Detect which cell encompasses the target text, then output its (x, y) center coordinate. 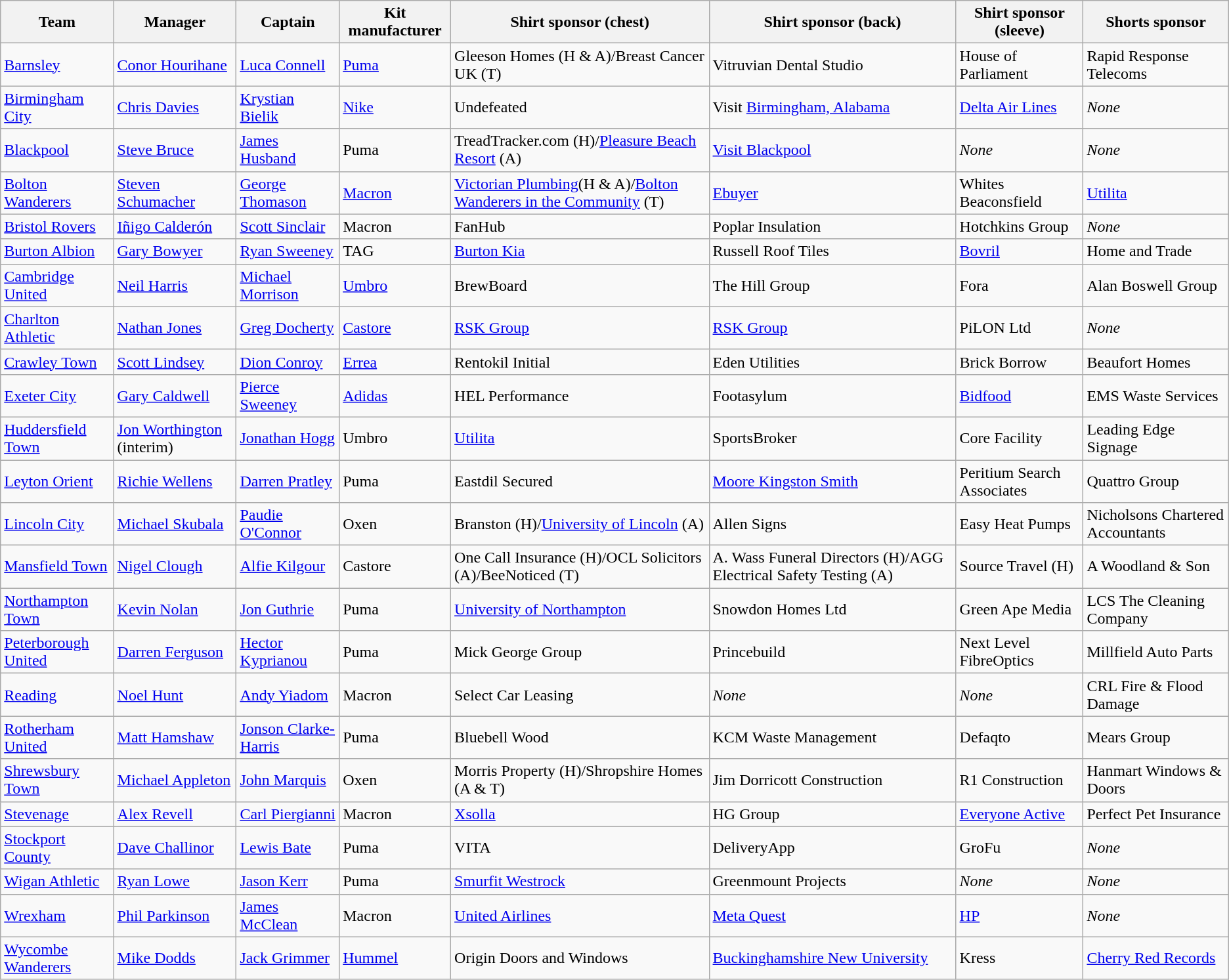
Everyone Active (1020, 814)
A. Wass Funeral Directors (H)/AGG Electrical Safety Testing (A) (832, 567)
Jonson Clarke-Harris (288, 738)
Poplar Insulation (832, 226)
Nigel Clough (175, 567)
Paudie O'Connor (288, 524)
Hummel (395, 958)
Rotherham United (57, 738)
Dave Challinor (175, 848)
Stevenage (57, 814)
Russell Roof Tiles (832, 251)
Origin Doors and Windows (580, 958)
Pierce Sweeney (288, 395)
Shirt sponsor (back) (832, 22)
Perfect Pet Insurance (1155, 814)
Neil Harris (175, 285)
Shorts sponsor (1155, 22)
Jim Dorricott Construction (832, 780)
Captain (288, 22)
Princebuild (832, 652)
FanHub (580, 226)
SportsBroker (832, 438)
VITA (580, 848)
Undefeated (580, 108)
Manager (175, 22)
Easy Heat Pumps (1020, 524)
Morris Property (H)/Shropshire Homes (A & T) (580, 780)
Source Travel (H) (1020, 567)
Jon Worthington (interim) (175, 438)
Hector Kyprianou (288, 652)
Phil Parkinson (175, 915)
Beaufort Homes (1155, 362)
Eastdil Secured (580, 480)
Rentokil Initial (580, 362)
Leading Edge Signage (1155, 438)
John Marquis (288, 780)
Cherry Red Records (1155, 958)
Bidfood (1020, 395)
Gary Bowyer (175, 251)
Bovril (1020, 251)
Footasylum (832, 395)
Steven Schumacher (175, 193)
House of Parliament (1020, 64)
Krystian Bielik (288, 108)
Alan Boswell Group (1155, 285)
Burton Kia (580, 251)
Home and Trade (1155, 251)
Meta Quest (832, 915)
Reading (57, 694)
Victorian Plumbing(H & A)/Bolton Wanderers in the Community (T) (580, 193)
University of Northampton (580, 609)
Lincoln City (57, 524)
Green Ape Media (1020, 609)
Scott Lindsey (175, 362)
DeliveryApp (832, 848)
Northampton Town (57, 609)
Darren Pratley (288, 480)
The Hill Group (832, 285)
LCS The Cleaning Company (1155, 609)
Snowdon Homes Ltd (832, 609)
HP (1020, 915)
BrewBoard (580, 285)
Hotchkins Group (1020, 226)
Delta Air Lines (1020, 108)
Mansfield Town (57, 567)
Smurfit Westrock (580, 882)
Eden Utilities (832, 362)
Allen Signs (832, 524)
Moore Kingston Smith (832, 480)
Defaqto (1020, 738)
Charlton Athletic (57, 328)
Jack Grimmer (288, 958)
Kress (1020, 958)
Gleeson Homes (H & A)/Breast Cancer UK (T) (580, 64)
Team (57, 22)
Whites Beaconsfield (1020, 193)
One Call Insurance (H)/OCL Solicitors (A)/BeeNoticed (T) (580, 567)
Dion Conroy (288, 362)
Next Level FibreOptics (1020, 652)
Ryan Sweeney (288, 251)
Bolton Wanderers (57, 193)
Huddersfield Town (57, 438)
Blackpool (57, 150)
Chris Davies (175, 108)
Lewis Bate (288, 848)
Carl Piergianni (288, 814)
Alfie Kilgour (288, 567)
Visit Blackpool (832, 150)
James Husband (288, 150)
Errea (395, 362)
Nicholsons Chartered Accountants (1155, 524)
Ebuyer (832, 193)
Nike (395, 108)
Exeter City (57, 395)
CRL Fire & Flood Damage (1155, 694)
Gary Caldwell (175, 395)
Hanmart Windows & Doors (1155, 780)
Steve Bruce (175, 150)
HG Group (832, 814)
KCM Waste Management (832, 738)
Wigan Athletic (57, 882)
Bristol Rovers (57, 226)
Quattro Group (1155, 480)
Jonathan Hogg (288, 438)
Scott Sinclair (288, 226)
Shirt sponsor (sleeve) (1020, 22)
Shirt sponsor (chest) (580, 22)
Conor Hourihane (175, 64)
Richie Wellens (175, 480)
Wrexham (57, 915)
PiLON Ltd (1020, 328)
James McClean (288, 915)
Alex Revell (175, 814)
Noel Hunt (175, 694)
Kevin Nolan (175, 609)
Xsolla (580, 814)
Core Facility (1020, 438)
Leyton Orient (57, 480)
Bluebell Wood (580, 738)
Luca Connell (288, 64)
Jon Guthrie (288, 609)
Peterborough United (57, 652)
Rapid Response Telecoms (1155, 64)
Iñigo Calderón (175, 226)
Brick Borrow (1020, 362)
Mike Dodds (175, 958)
United Airlines (580, 915)
R1 Construction (1020, 780)
Jason Kerr (288, 882)
Ryan Lowe (175, 882)
Millfield Auto Parts (1155, 652)
EMS Waste Services (1155, 395)
Branston (H)/University of Lincoln (A) (580, 524)
Burton Albion (57, 251)
Wycombe Wanderers (57, 958)
Michael Skubala (175, 524)
Nathan Jones (175, 328)
Vitruvian Dental Studio (832, 64)
Andy Yiadom (288, 694)
Visit Birmingham, Alabama (832, 108)
Kit manufacturer (395, 22)
Birmingham City (57, 108)
Crawley Town (57, 362)
GroFu (1020, 848)
George Thomason (288, 193)
Michael Morrison (288, 285)
Greenmount Projects (832, 882)
Matt Hamshaw (175, 738)
Fora (1020, 285)
Adidas (395, 395)
Barnsley (57, 64)
TAG (395, 251)
Buckinghamshire New University (832, 958)
A Woodland & Son (1155, 567)
HEL Performance (580, 395)
Peritium Search Associates (1020, 480)
Michael Appleton (175, 780)
Mick George Group (580, 652)
Cambridge United (57, 285)
Select Car Leasing (580, 694)
Stockport County (57, 848)
Darren Ferguson (175, 652)
Mears Group (1155, 738)
TreadTracker.com (H)/Pleasure Beach Resort (A) (580, 150)
Shrewsbury Town (57, 780)
Greg Docherty (288, 328)
